From the cell containing the given text, extract its center point as [X, Y] coordinate. 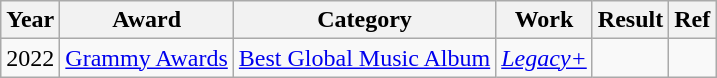
Ref [692, 20]
Grammy Awards [147, 58]
Category [364, 20]
Legacy+ [544, 58]
Best Global Music Album [364, 58]
Year [30, 20]
Result [630, 20]
Work [544, 20]
2022 [30, 58]
Award [147, 20]
